Locate the cell with the specified text and output its (x, y) center coordinate. 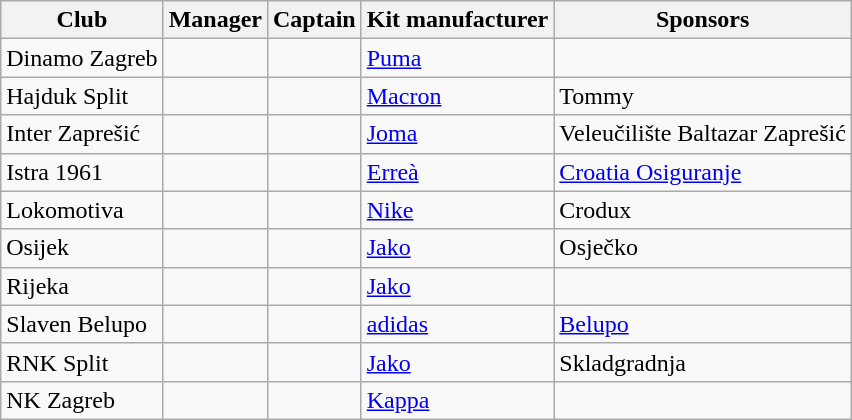
Hajduk Split (82, 96)
adidas (458, 324)
Istra 1961 (82, 172)
Inter Zaprešić (82, 134)
Crodux (703, 210)
Croatia Osiguranje (703, 172)
Nike (458, 210)
Dinamo Zagreb (82, 58)
Club (82, 20)
Erreà (458, 172)
Veleučilište Baltazar Zaprešić (703, 134)
Kappa (458, 400)
Skladgradnja (703, 362)
Macron (458, 96)
Joma (458, 134)
Rijeka (82, 286)
Puma (458, 58)
Kit manufacturer (458, 20)
Captain (314, 20)
Osječko (703, 248)
Slaven Belupo (82, 324)
Manager (215, 20)
RNK Split (82, 362)
NK Zagreb (82, 400)
Tommy (703, 96)
Osijek (82, 248)
Lokomotiva (82, 210)
Belupo (703, 324)
Sponsors (703, 20)
